Find where the given text appears and provide that cell's center as (x, y) coordinate. 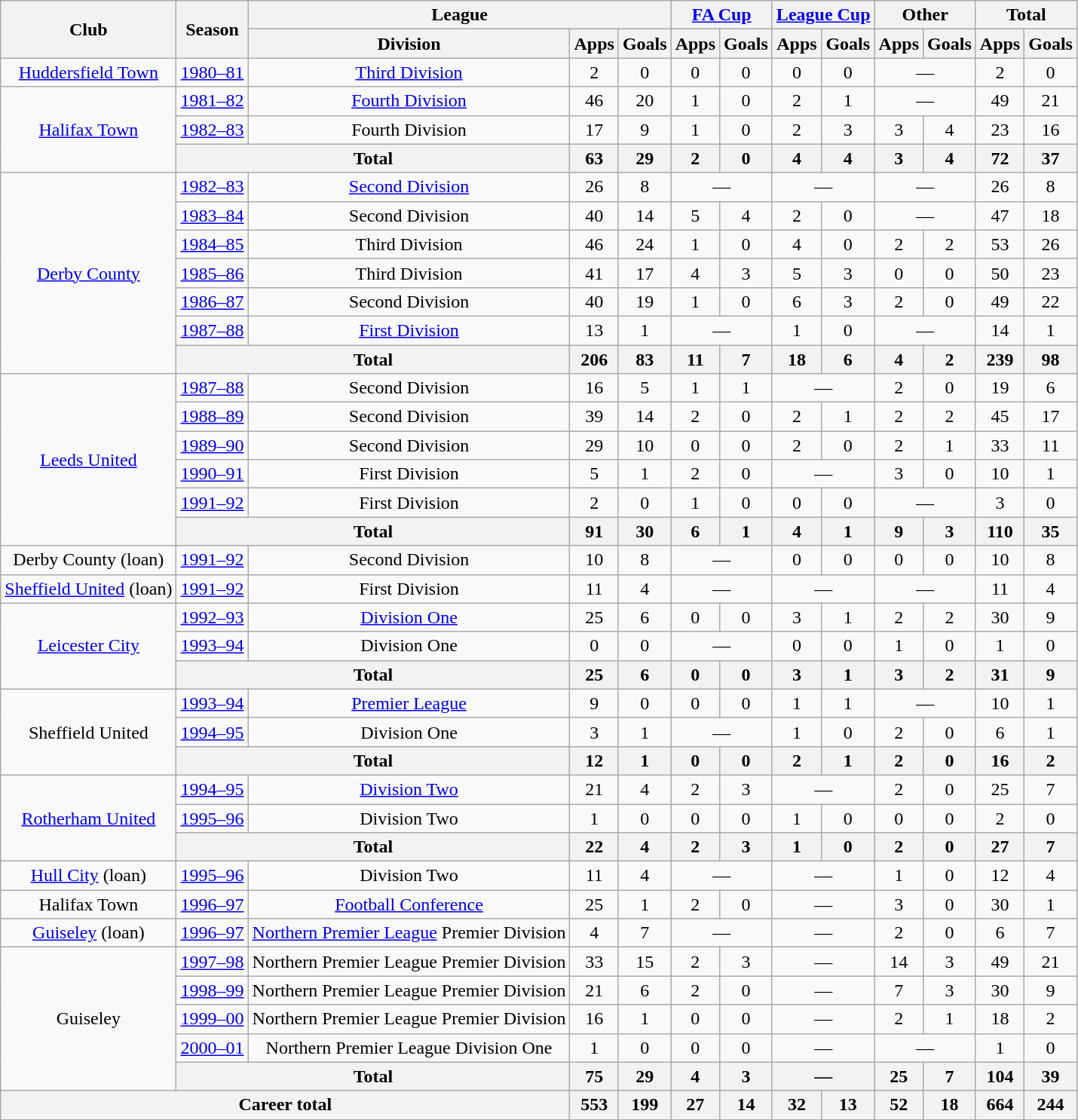
Career total (285, 1105)
50 (1000, 273)
63 (594, 158)
1983–84 (213, 216)
31 (1000, 675)
1985–86 (213, 273)
1998–99 (213, 990)
1986–87 (213, 301)
Other (925, 15)
Season (213, 29)
91 (594, 531)
Club (89, 29)
41 (594, 273)
Division (409, 44)
244 (1051, 1105)
Premier League (409, 703)
199 (645, 1105)
2000–01 (213, 1048)
45 (1000, 417)
20 (645, 101)
Football Conference (409, 904)
47 (1000, 216)
Leicester City (89, 646)
Rotherham United (89, 818)
83 (645, 360)
Hull City (loan) (89, 876)
Huddersfield Town (89, 72)
664 (1000, 1105)
Sheffield United (89, 732)
League Cup (823, 15)
32 (796, 1105)
1984–85 (213, 244)
Guiseley (loan) (89, 933)
Derby County (loan) (89, 560)
35 (1051, 531)
Northern Premier League Division One (409, 1048)
1990–91 (213, 474)
553 (594, 1105)
League (460, 15)
72 (1000, 158)
1997–98 (213, 962)
53 (1000, 244)
1981–82 (213, 101)
206 (594, 360)
FA Cup (721, 15)
1999–00 (213, 1019)
Leeds United (89, 460)
239 (1000, 360)
104 (1000, 1076)
24 (645, 244)
Guiseley (89, 1019)
Derby County (89, 273)
1992–93 (213, 617)
98 (1051, 360)
1980–81 (213, 72)
75 (594, 1076)
1988–89 (213, 417)
1989–90 (213, 445)
110 (1000, 531)
15 (645, 962)
37 (1051, 158)
Sheffield United (loan) (89, 589)
52 (899, 1105)
